For the text-containing cell, return its midpoint in (X, Y) coordinate format. 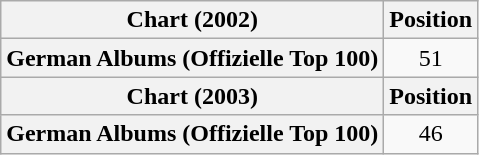
46 (431, 134)
Chart (2002) (192, 20)
Chart (2003) (192, 96)
51 (431, 58)
